Extract the (x, y) coordinate from the center of the cell holding the provided text.  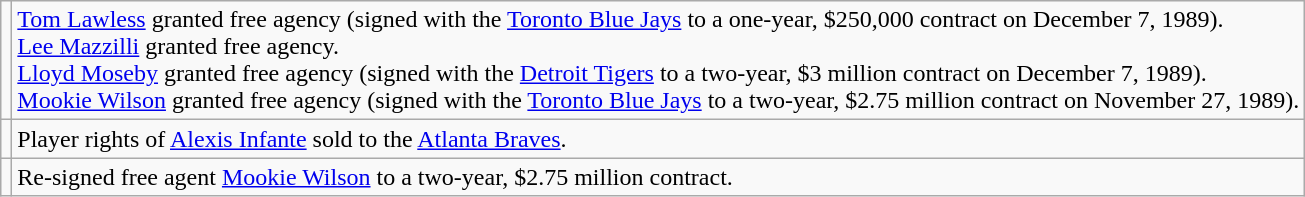
Player rights of Alexis Infante sold to the Atlanta Braves. (658, 139)
Re-signed free agent Mookie Wilson to a two-year, $2.75 million contract. (658, 177)
